Return (X, Y) of the center of cell containing provided text 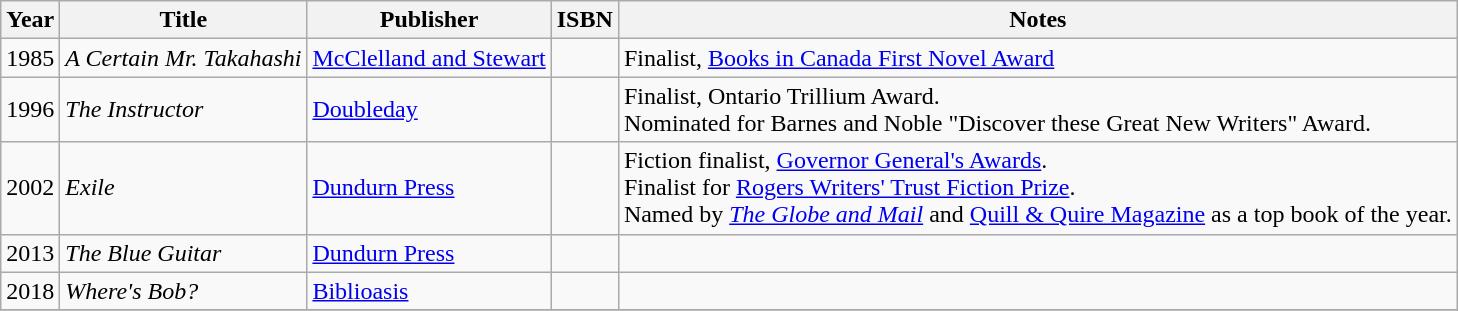
Finalist, Ontario Trillium Award. Nominated for Barnes and Noble "Discover these Great New Writers" Award. (1038, 110)
Notes (1038, 20)
1985 (30, 58)
Year (30, 20)
Finalist, Books in Canada First Novel Award (1038, 58)
2002 (30, 188)
Where's Bob? (184, 291)
A Certain Mr. Takahashi (184, 58)
The Blue Guitar (184, 253)
ISBN (584, 20)
2018 (30, 291)
Doubleday (429, 110)
McClelland and Stewart (429, 58)
1996 (30, 110)
Publisher (429, 20)
Title (184, 20)
The Instructor (184, 110)
Exile (184, 188)
2013 (30, 253)
Biblioasis (429, 291)
